Output the (x, y) coordinate of the center of the cell containing the given text.  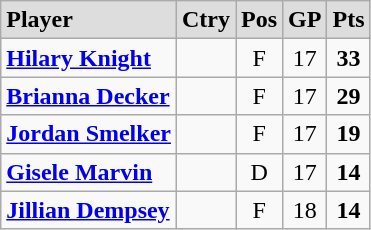
33 (348, 58)
Hilary Knight (89, 58)
Pos (260, 20)
Player (89, 20)
Pts (348, 20)
Brianna Decker (89, 96)
GP (305, 20)
19 (348, 134)
Ctry (206, 20)
29 (348, 96)
18 (305, 210)
Jordan Smelker (89, 134)
D (260, 172)
Jillian Dempsey (89, 210)
Gisele Marvin (89, 172)
